Return (X, Y) of the center of cell containing provided text 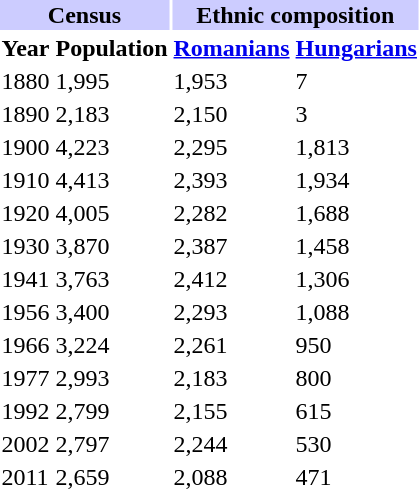
3 (356, 114)
1,934 (356, 180)
Romanians (232, 48)
1977 (26, 378)
2,387 (232, 246)
7 (356, 81)
1910 (26, 180)
4,005 (112, 213)
2,993 (112, 378)
1992 (26, 411)
1,306 (356, 279)
2,393 (232, 180)
Hungarians (356, 48)
1930 (26, 246)
2,799 (112, 411)
530 (356, 444)
1900 (26, 147)
2,412 (232, 279)
Year (26, 48)
2,295 (232, 147)
2,261 (232, 345)
1956 (26, 312)
1880 (26, 81)
Census (84, 15)
1966 (26, 345)
2,282 (232, 213)
2,150 (232, 114)
2,293 (232, 312)
1920 (26, 213)
3,763 (112, 279)
1890 (26, 114)
Ethnic composition (295, 15)
615 (356, 411)
4,223 (112, 147)
3,224 (112, 345)
Population (112, 48)
1,088 (356, 312)
1941 (26, 279)
2,244 (232, 444)
1,688 (356, 213)
3,400 (112, 312)
800 (356, 378)
1,953 (232, 81)
1,458 (356, 246)
2,155 (232, 411)
1,813 (356, 147)
2,797 (112, 444)
950 (356, 345)
1,995 (112, 81)
3,870 (112, 246)
4,413 (112, 180)
2002 (26, 444)
